Extract the [X, Y] coordinate from the center of the cell holding the provided text.  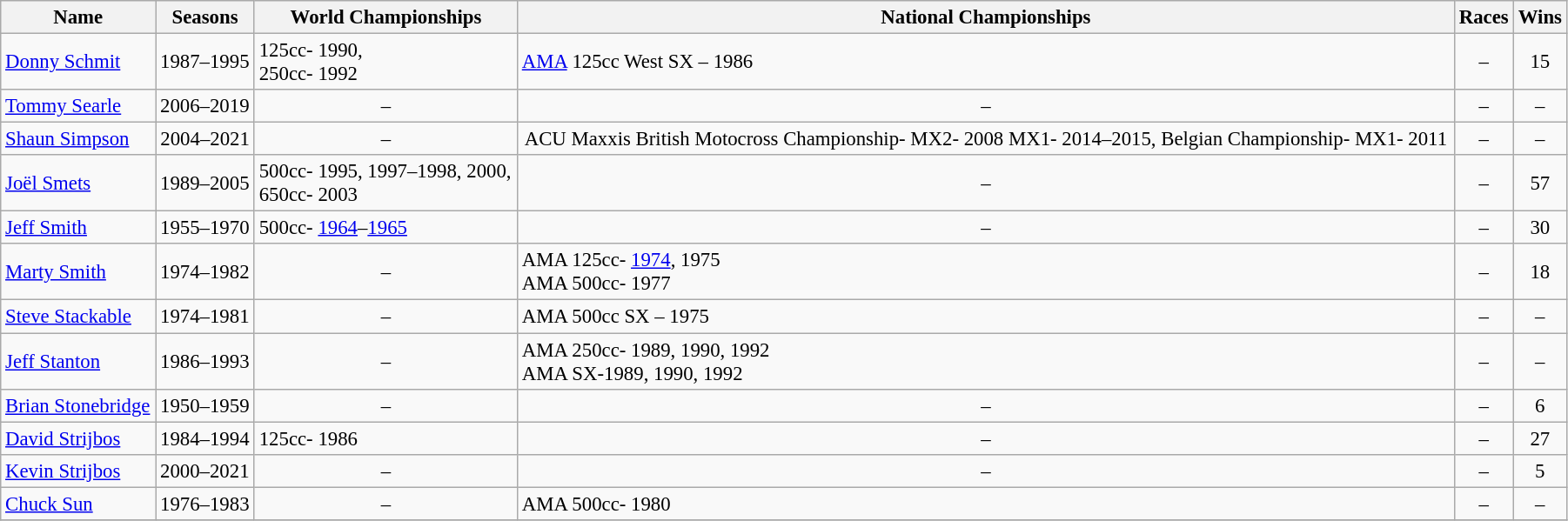
Wins [1540, 17]
1989–2005 [205, 183]
Brian Stonebridge [78, 405]
Kevin Strijbos [78, 471]
Steve Stackable [78, 317]
57 [1540, 183]
AMA 125cc- 1974, 1975AMA 500cc- 1977 [985, 271]
Tommy Searle [78, 106]
ACU Maxxis British Motocross Championship- MX2- 2008 MX1- 2014–2015, Belgian Championship- MX1- 2011 [985, 139]
AMA 500cc SX – 1975 [985, 317]
125cc- 1990,250cc- 1992 [385, 63]
Joël Smets [78, 183]
30 [1540, 228]
Donny Schmit [78, 63]
1950–1959 [205, 405]
500cc- 1964–1965 [385, 228]
2006–2019 [205, 106]
World Championships [385, 17]
1984–1994 [205, 438]
6 [1540, 405]
Jeff Stanton [78, 362]
Shaun Simpson [78, 139]
AMA 500cc- 1980 [985, 504]
Name [78, 17]
AMA 250cc- 1989, 1990, 1992AMA SX-1989, 1990, 1992 [985, 362]
Seasons [205, 17]
5 [1540, 471]
Races [1484, 17]
125cc- 1986 [385, 438]
2000–2021 [205, 471]
18 [1540, 271]
1976–1983 [205, 504]
1974–1981 [205, 317]
National Championships [985, 17]
Jeff Smith [78, 228]
27 [1540, 438]
1955–1970 [205, 228]
Chuck Sun [78, 504]
AMA 125cc West SX – 1986 [985, 63]
Marty Smith [78, 271]
2004–2021 [205, 139]
1974–1982 [205, 271]
15 [1540, 63]
1987–1995 [205, 63]
500cc- 1995, 1997–1998, 2000,650cc- 2003 [385, 183]
David Strijbos [78, 438]
1986–1993 [205, 362]
